Find where the given text appears and provide that cell's center as (x, y) coordinate. 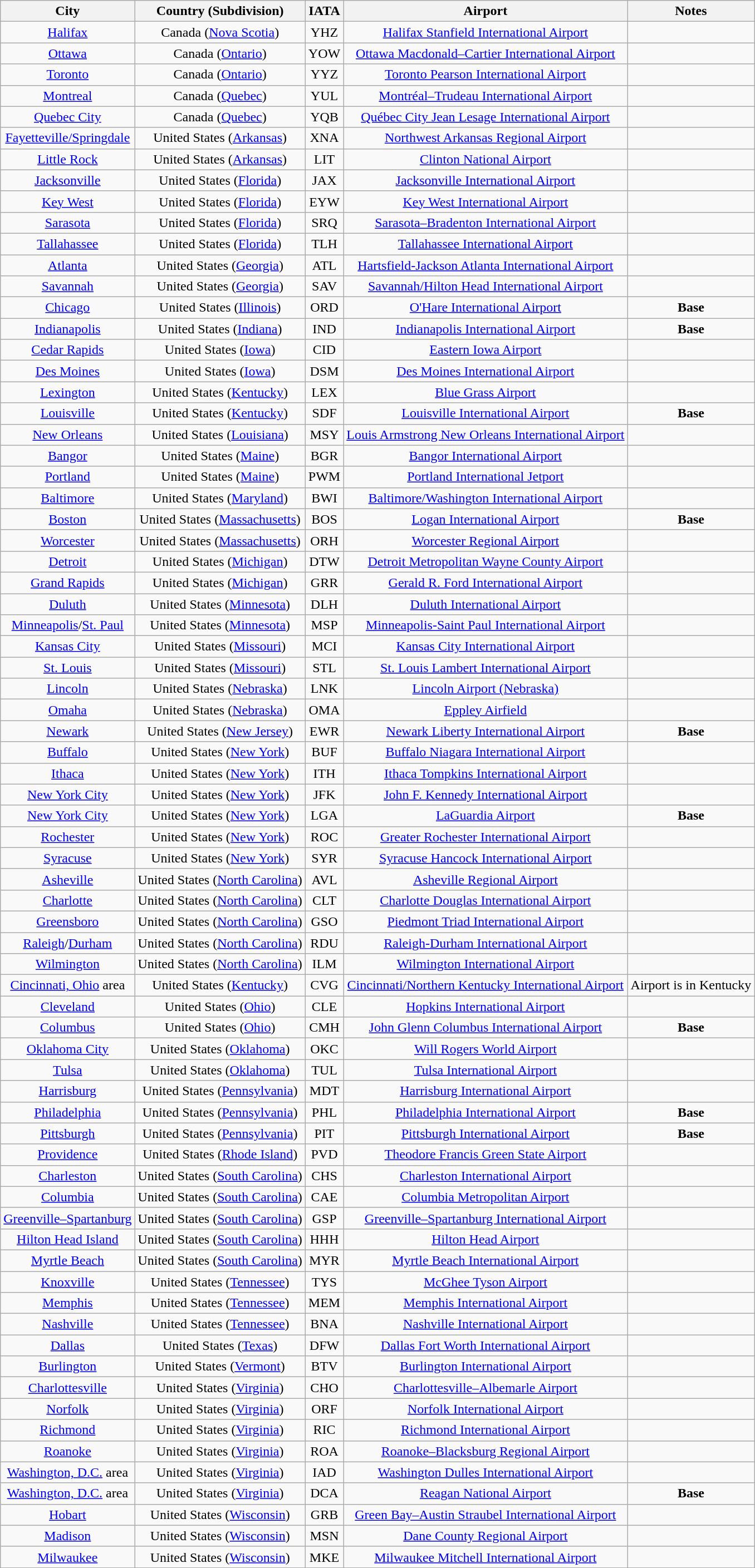
Charleston International Airport (486, 1176)
Asheville Regional Airport (486, 879)
SRQ (324, 223)
YQB (324, 117)
SDF (324, 413)
Charlottesville (68, 1388)
O'Hare International Airport (486, 308)
Halifax (68, 32)
Ottawa (68, 53)
Madison (68, 1536)
Charlotte (68, 900)
Wilmington (68, 964)
Montreal (68, 96)
Worcester Regional Airport (486, 540)
Rochester (68, 837)
GSO (324, 921)
Duluth International Airport (486, 604)
Jacksonville (68, 180)
EWR (324, 731)
Myrtle Beach (68, 1260)
Knoxville (68, 1281)
Richmond International Airport (486, 1430)
Country (Subdivision) (220, 11)
Key West International Airport (486, 201)
Ithaca (68, 773)
Lexington (68, 392)
Memphis International Airport (486, 1303)
Jacksonville International Airport (486, 180)
United States (Indiana) (220, 329)
SYR (324, 858)
LNK (324, 689)
Myrtle Beach International Airport (486, 1260)
Raleigh/Durham (68, 943)
ILM (324, 964)
Burlington International Airport (486, 1367)
Key West (68, 201)
Chicago (68, 308)
Clinton National Airport (486, 159)
Newark Liberty International Airport (486, 731)
CAE (324, 1197)
ROA (324, 1451)
Dallas (68, 1345)
Bangor (68, 456)
Ithaca Tompkins International Airport (486, 773)
Greensboro (68, 921)
Cincinnati/Northern Kentucky International Airport (486, 985)
United States (Louisiana) (220, 435)
Raleigh-Durham International Airport (486, 943)
Toronto (68, 75)
OMA (324, 710)
PVD (324, 1155)
IATA (324, 11)
Tulsa (68, 1070)
ITH (324, 773)
Northwest Arkansas Regional Airport (486, 138)
Buffalo (68, 752)
Airport is in Kentucky (691, 985)
TUL (324, 1070)
LaGuardia Airport (486, 816)
BWI (324, 498)
SAV (324, 287)
Buffalo Niagara International Airport (486, 752)
YUL (324, 96)
United States (Maryland) (220, 498)
Omaha (68, 710)
GRR (324, 583)
Roanoke (68, 1451)
CHO (324, 1388)
Washington Dulles International Airport (486, 1472)
Greenville–Spartanburg International Airport (486, 1218)
CLT (324, 900)
HHH (324, 1239)
United States (Rhode Island) (220, 1155)
CID (324, 350)
IAD (324, 1472)
Minneapolis/St. Paul (68, 625)
Sarasota (68, 223)
MSN (324, 1536)
Portland (68, 477)
YHZ (324, 32)
Detroit Metropolitan Wayne County Airport (486, 561)
ORF (324, 1409)
Richmond (68, 1430)
McGhee Tyson Airport (486, 1281)
Hartsfield-Jackson Atlanta International Airport (486, 265)
ATL (324, 265)
Notes (691, 11)
Blue Grass Airport (486, 392)
Hopkins International Airport (486, 1007)
Philadelphia International Airport (486, 1112)
Greenville–Spartanburg (68, 1218)
ORH (324, 540)
MDT (324, 1091)
St. Louis Lambert International Airport (486, 668)
Cedar Rapids (68, 350)
Nashville International Airport (486, 1324)
PHL (324, 1112)
Burlington (68, 1367)
CLE (324, 1007)
Milwaukee (68, 1557)
Columbia Metropolitan Airport (486, 1197)
DCA (324, 1493)
Fayetteville/Springdale (68, 138)
Charleston (68, 1176)
CHS (324, 1176)
Québec City Jean Lesage International Airport (486, 117)
Indianapolis International Airport (486, 329)
Norfolk International Airport (486, 1409)
DLH (324, 604)
TLH (324, 244)
United States (Texas) (220, 1345)
LIT (324, 159)
Cleveland (68, 1007)
Columbus (68, 1028)
John F. Kennedy International Airport (486, 795)
Tallahassee International Airport (486, 244)
RDU (324, 943)
PWM (324, 477)
JFK (324, 795)
Louisville International Airport (486, 413)
Des Moines (68, 371)
Baltimore/Washington International Airport (486, 498)
LEX (324, 392)
New Orleans (68, 435)
Eppley Airfield (486, 710)
Cincinnati, Ohio area (68, 985)
Savannah (68, 287)
Worcester (68, 540)
Duluth (68, 604)
BOS (324, 519)
Lincoln Airport (Nebraska) (486, 689)
Providence (68, 1155)
Charlottesville–Albemarle Airport (486, 1388)
Wilmington International Airport (486, 964)
CMH (324, 1028)
Canada (Nova Scotia) (220, 32)
BUF (324, 752)
Lincoln (68, 689)
OKC (324, 1049)
United States (Illinois) (220, 308)
BGR (324, 456)
Minneapolis-Saint Paul International Airport (486, 625)
Hobart (68, 1515)
Oklahoma City (68, 1049)
Savannah/Hilton Head International Airport (486, 287)
Milwaukee Mitchell International Airport (486, 1557)
MSY (324, 435)
Detroit (68, 561)
Toronto Pearson International Airport (486, 75)
GSP (324, 1218)
JAX (324, 180)
Asheville (68, 879)
STL (324, 668)
IND (324, 329)
Will Rogers World Airport (486, 1049)
Montréal–Trudeau International Airport (486, 96)
Dane County Regional Airport (486, 1536)
GRB (324, 1515)
MSP (324, 625)
Nashville (68, 1324)
Kansas City (68, 647)
Green Bay–Austin Straubel International Airport (486, 1515)
Bangor International Airport (486, 456)
Syracuse (68, 858)
Ottawa Macdonald–Cartier International Airport (486, 53)
BNA (324, 1324)
DSM (324, 371)
Newark (68, 731)
Gerald R. Ford International Airport (486, 583)
United States (New Jersey) (220, 731)
LGA (324, 816)
Piedmont Triad International Airport (486, 921)
United States (Vermont) (220, 1367)
MCI (324, 647)
YYZ (324, 75)
Columbia (68, 1197)
Tulsa International Airport (486, 1070)
Pittsburgh International Airport (486, 1133)
EYW (324, 201)
St. Louis (68, 668)
Hilton Head Airport (486, 1239)
RIC (324, 1430)
MEM (324, 1303)
Sarasota–Bradenton International Airport (486, 223)
DFW (324, 1345)
Charlotte Douglas International Airport (486, 900)
Kansas City International Airport (486, 647)
Norfolk (68, 1409)
PIT (324, 1133)
BTV (324, 1367)
Logan International Airport (486, 519)
Louisville (68, 413)
Airport (486, 11)
Louis Armstrong New Orleans International Airport (486, 435)
CVG (324, 985)
TYS (324, 1281)
Atlanta (68, 265)
Hilton Head Island (68, 1239)
Des Moines International Airport (486, 371)
Indianapolis (68, 329)
Boston (68, 519)
MKE (324, 1557)
YOW (324, 53)
Grand Rapids (68, 583)
ORD (324, 308)
Syracuse Hancock International Airport (486, 858)
John Glenn Columbus International Airport (486, 1028)
Roanoke–Blacksburg Regional Airport (486, 1451)
City (68, 11)
XNA (324, 138)
Tallahassee (68, 244)
Memphis (68, 1303)
MYR (324, 1260)
Quebec City (68, 117)
Pittsburgh (68, 1133)
Reagan National Airport (486, 1493)
Little Rock (68, 159)
Dallas Fort Worth International Airport (486, 1345)
DTW (324, 561)
AVL (324, 879)
Philadelphia (68, 1112)
ROC (324, 837)
Harrisburg International Airport (486, 1091)
Baltimore (68, 498)
Portland International Jetport (486, 477)
Harrisburg (68, 1091)
Greater Rochester International Airport (486, 837)
Theodore Francis Green State Airport (486, 1155)
Eastern Iowa Airport (486, 350)
Halifax Stanfield International Airport (486, 32)
